Capture the cell that displays the provided text and extract its [x, y] central coordinate. 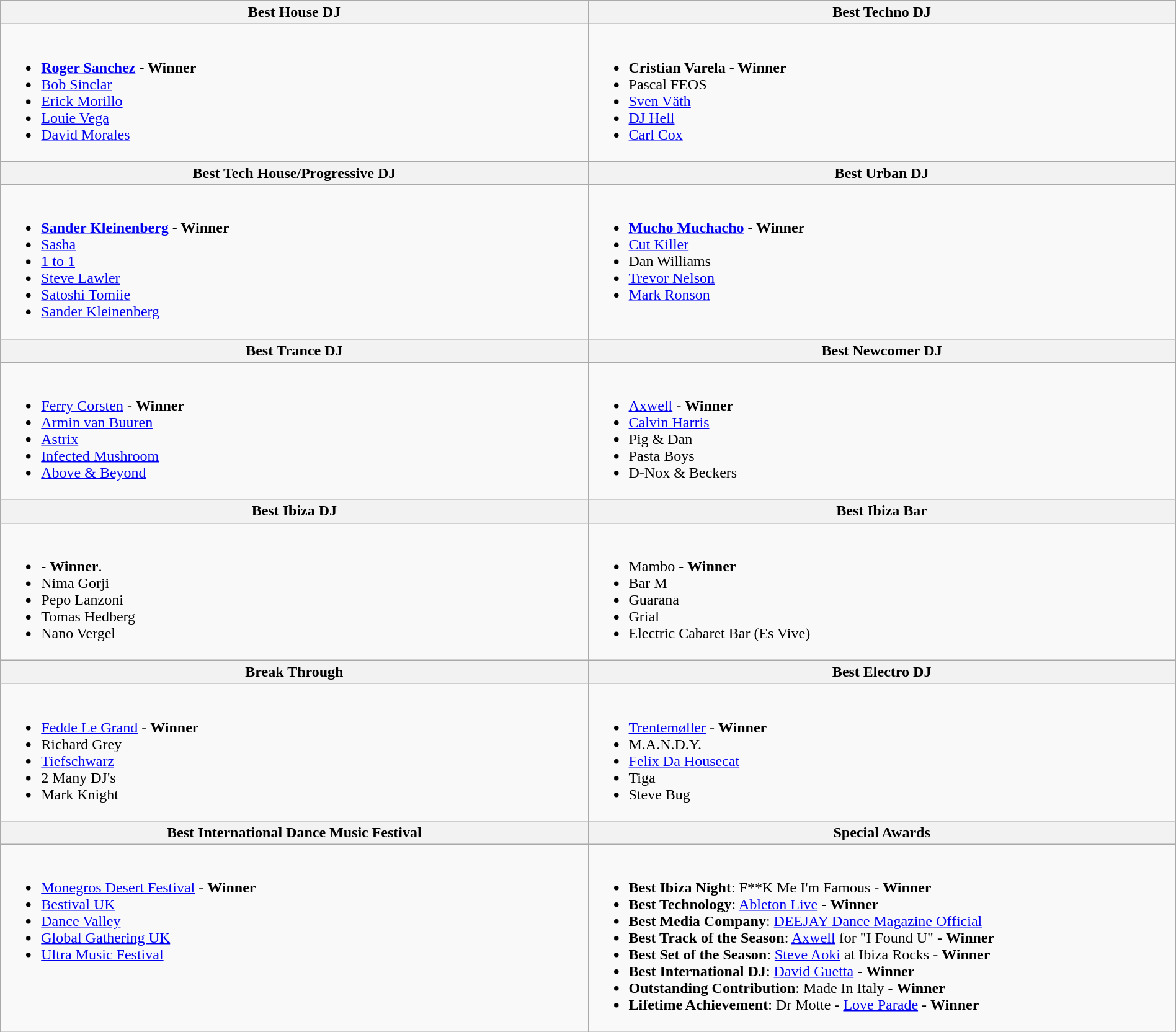
Sander Kleinenberg - WinnerSasha1 to 1Steve LawlerSatoshi TomiieSander Kleinenberg [294, 262]
Fedde Le Grand - WinnerRichard GreyTiefschwarz2 Many DJ'sMark Knight [294, 752]
Monegros Desert Festival - WinnerBestival UKDance ValleyGlobal Gathering UKUltra Music Festival [294, 938]
Ferry Corsten - WinnerArmin van BuurenAstrixInfected MushroomAbove & Beyond [294, 430]
Best Techno DJ [882, 12]
Best House DJ [294, 12]
- Winner.Nima GorjiPepo LanzoniTomas HedbergNano Vergel [294, 592]
Cristian Varela - WinnerPascal FEOSSven VäthDJ HellCarl Cox [882, 93]
Best Trance DJ [294, 350]
Best International Dance Music Festival [294, 832]
Trentemøller - WinnerM.A.N.D.Y.Felix Da HousecatTigaSteve Bug [882, 752]
Best Electro DJ [882, 672]
Special Awards [882, 832]
Best Newcomer DJ [882, 350]
Best Ibiza Bar [882, 511]
Mucho Muchacho - WinnerCut KillerDan WilliamsTrevor NelsonMark Ronson [882, 262]
Axwell - WinnerCalvin HarrisPig & DanPasta BoysD-Nox & Beckers [882, 430]
Roger Sanchez - WinnerBob SinclarErick MorilloLouie VegaDavid Morales [294, 93]
Mambo - WinnerBar MGuaranaGrialElectric Cabaret Bar (Es Vive) [882, 592]
Best Ibiza DJ [294, 511]
Break Through [294, 672]
Best Urban DJ [882, 173]
Best Tech House/Progressive DJ [294, 173]
